For the text-containing cell, return its midpoint in [X, Y] coordinate format. 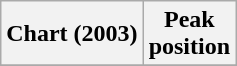
Chart (2003) [72, 34]
Peakposition [189, 34]
